Determine the (x, y) coordinate at the center of the cell enclosing the given text.  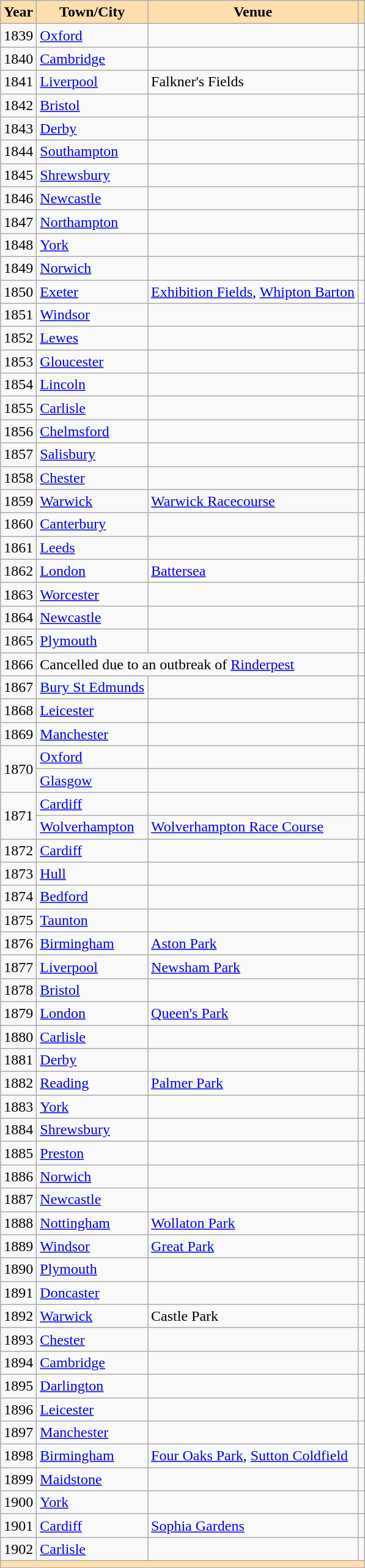
1850 (18, 292)
1839 (18, 35)
Warwick Racecourse (253, 501)
Battersea (253, 571)
Bedford (92, 897)
1844 (18, 152)
Canterbury (92, 524)
1899 (18, 1479)
Glasgow (92, 781)
1900 (18, 1503)
1876 (18, 943)
Exeter (92, 292)
Queen's Park (253, 1013)
1855 (18, 408)
Southampton (92, 152)
1864 (18, 617)
1896 (18, 1409)
Town/City (92, 12)
1870 (18, 769)
Sophia Gardens (253, 1526)
1868 (18, 711)
Aston Park (253, 943)
1902 (18, 1549)
1843 (18, 128)
1854 (18, 385)
1878 (18, 990)
1884 (18, 1130)
Great Park (253, 1246)
1852 (18, 338)
1877 (18, 967)
1861 (18, 548)
1862 (18, 571)
Castle Park (253, 1316)
1889 (18, 1246)
Darlington (92, 1386)
1883 (18, 1107)
1885 (18, 1153)
1867 (18, 688)
1873 (18, 874)
1872 (18, 850)
Lewes (92, 338)
Worcester (92, 594)
1881 (18, 1060)
1893 (18, 1339)
Lincoln (92, 385)
1847 (18, 221)
Preston (92, 1153)
Falkner's Fields (253, 82)
Reading (92, 1083)
Four Oaks Park, Sutton Coldfield (253, 1456)
1856 (18, 431)
1875 (18, 920)
1860 (18, 524)
Doncaster (92, 1293)
Wolverhampton Race Course (253, 827)
Venue (253, 12)
Gloucester (92, 362)
1892 (18, 1316)
1848 (18, 245)
1894 (18, 1362)
1901 (18, 1526)
1863 (18, 594)
1841 (18, 82)
1853 (18, 362)
1898 (18, 1456)
1842 (18, 105)
1882 (18, 1083)
1871 (18, 816)
1840 (18, 59)
1857 (18, 455)
1887 (18, 1200)
1880 (18, 1037)
1879 (18, 1013)
Northampton (92, 221)
Wolverhampton (92, 827)
Newsham Park (253, 967)
Taunton (92, 920)
1866 (18, 664)
1851 (18, 315)
1846 (18, 198)
Salisbury (92, 455)
1874 (18, 897)
1895 (18, 1386)
1890 (18, 1269)
1897 (18, 1433)
Cancelled due to an outbreak of Rinderpest (197, 664)
1869 (18, 734)
Nottingham (92, 1223)
1888 (18, 1223)
1865 (18, 641)
Bury St Edmunds (92, 688)
Maidstone (92, 1479)
Palmer Park (253, 1083)
1845 (18, 175)
1886 (18, 1176)
1858 (18, 478)
Exhibition Fields, Whipton Barton (253, 292)
1891 (18, 1293)
Leeds (92, 548)
Hull (92, 874)
Wollaton Park (253, 1223)
1849 (18, 268)
Year (18, 12)
1859 (18, 501)
Chelmsford (92, 431)
